Provide the (x, y) coordinate of the cell's center where the given text is located.  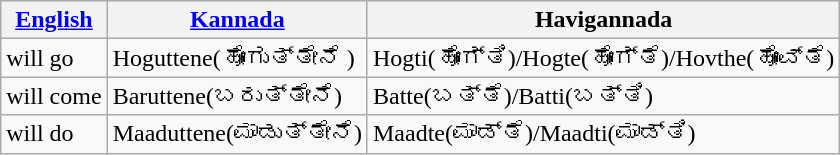
English (54, 20)
Batte(ಬತ್ತೆ)/Batti(ಬತ್ತಿ) (603, 96)
Havigannada (603, 20)
Baruttene(ಬರುತ್ತೇನೆ) (237, 96)
Kannada (237, 20)
Hoguttene(ಹೋಗುತ್ತೇನೆ ) (237, 58)
Maaduttene(ಮಾಡುತ್ತೇನೆ) (237, 134)
Maadte(ಮಾಡ್ತೆ)/Maadti(ಮಾಡ್ತಿ) (603, 134)
Hogti(ಹೋಗ್ತಿ)/Hogte(ಹೋಗ್ತೆ)/Hovthe(ಹೋವ್ತೆ) (603, 58)
will do (54, 134)
will come (54, 96)
will go (54, 58)
